Provide the (x, y) coordinate of the cell's center where the given text is located.  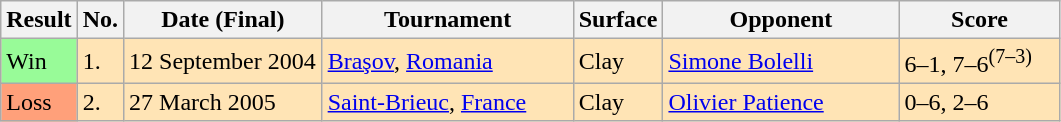
12 September 2004 (224, 62)
Opponent (781, 20)
27 March 2005 (224, 102)
Date (Final) (224, 20)
Tournament (448, 20)
1. (100, 62)
Surface (618, 20)
Simone Bolelli (781, 62)
No. (100, 20)
0–6, 2–6 (980, 102)
2. (100, 102)
Score (980, 20)
Win (39, 62)
6–1, 7–6(7–3) (980, 62)
Result (39, 20)
Olivier Patience (781, 102)
Braşov, Romania (448, 62)
Saint-Brieuc, France (448, 102)
Loss (39, 102)
